Find where the given text appears and provide that cell's center as [x, y] coordinate. 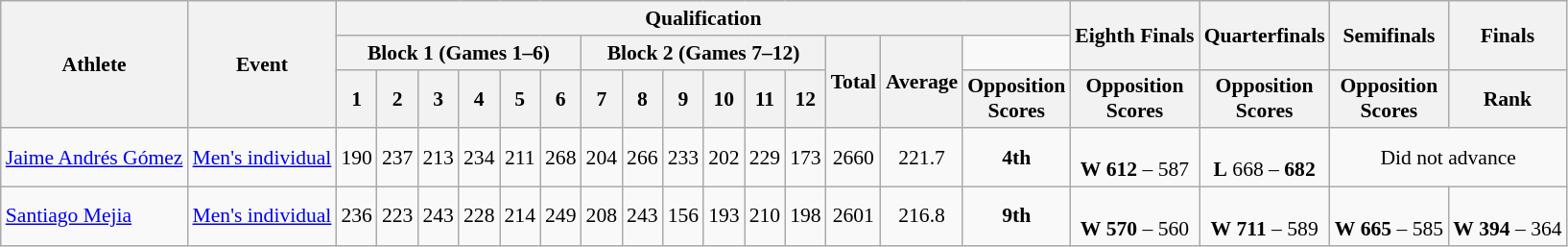
4 [480, 98]
236 [357, 217]
214 [520, 217]
198 [806, 217]
237 [397, 158]
Finals [1507, 35]
234 [480, 158]
268 [560, 158]
213 [438, 158]
Qualification [702, 18]
W 665 – 585 [1390, 217]
221.7 [921, 158]
5 [520, 98]
156 [683, 217]
Eighth Finals [1134, 35]
Semifinals [1390, 35]
229 [766, 158]
233 [683, 158]
Athlete [94, 64]
202 [724, 158]
Total [854, 83]
216.8 [921, 217]
W 711 – 589 [1265, 217]
12 [806, 98]
4th [1016, 158]
Quarterfinals [1265, 35]
2 [397, 98]
Block 2 (Games 7–12) [704, 53]
266 [643, 158]
211 [520, 158]
W 612 – 587 [1134, 158]
9 [683, 98]
L 668 – 682 [1265, 158]
9th [1016, 217]
Rank [1507, 98]
193 [724, 217]
210 [766, 217]
2660 [854, 158]
6 [560, 98]
Jaime Andrés Gómez [94, 158]
208 [603, 217]
2601 [854, 217]
Santiago Mejia [94, 217]
190 [357, 158]
Average [921, 83]
223 [397, 217]
Did not advance [1449, 158]
Event [263, 64]
173 [806, 158]
W 394 – 364 [1507, 217]
1 [357, 98]
11 [766, 98]
7 [603, 98]
10 [724, 98]
3 [438, 98]
228 [480, 217]
Block 1 (Games 1–6) [459, 53]
204 [603, 158]
249 [560, 217]
W 570 – 560 [1134, 217]
8 [643, 98]
